Output the (x, y) coordinate of the center of the cell containing the given text.  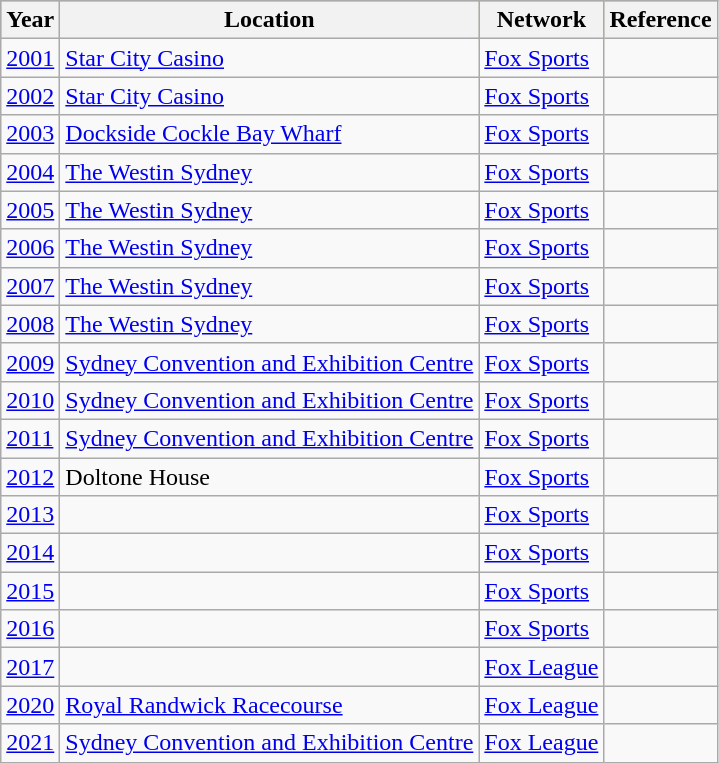
Dockside Cockle Bay Wharf (270, 134)
Doltone House (270, 477)
2007 (30, 286)
2008 (30, 324)
2003 (30, 134)
2012 (30, 477)
Location (270, 20)
2010 (30, 400)
2002 (30, 96)
2011 (30, 438)
2016 (30, 629)
2021 (30, 743)
2015 (30, 591)
Reference (660, 20)
2006 (30, 248)
2001 (30, 58)
2013 (30, 515)
2020 (30, 705)
2004 (30, 172)
2005 (30, 210)
2014 (30, 553)
Year (30, 20)
Royal Randwick Racecourse (270, 705)
Network (542, 20)
2009 (30, 362)
2017 (30, 667)
